Identify which cell holds the provided text, then report its [X, Y] central coordinate. 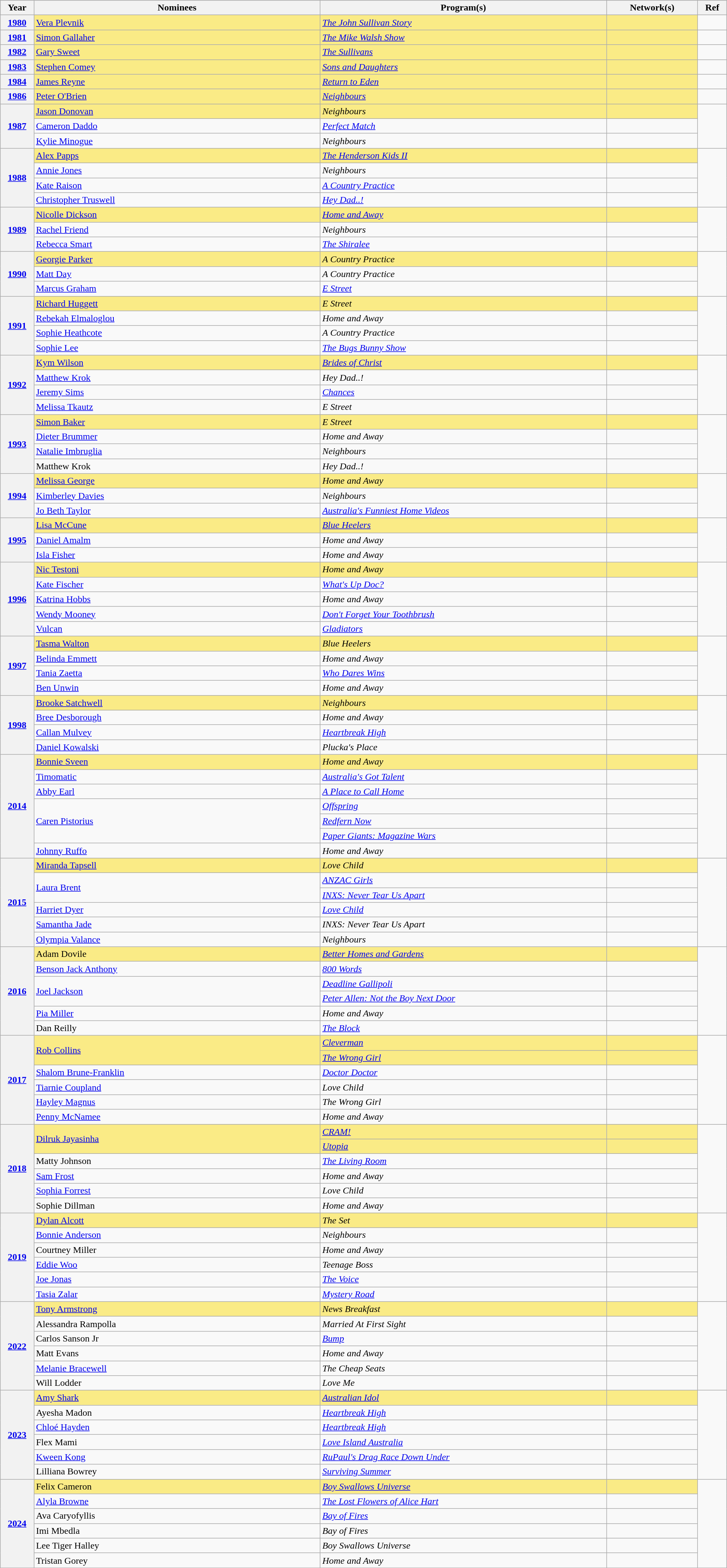
Ref [712, 8]
Simon Baker [177, 422]
The Bugs Bunny Show [463, 348]
1987 [17, 126]
Courtney Miller [177, 1250]
Tasma Walton [177, 643]
Doctor Doctor [463, 1072]
Return to Eden [463, 82]
Married At First Sight [463, 1324]
Better Homes and Gardens [463, 954]
The Cheap Seats [463, 1368]
Tania Zaetta [177, 673]
Belinda Emmett [177, 659]
1981 [17, 37]
Plucka's Place [463, 747]
2019 [17, 1257]
What's Up Doc? [463, 584]
Alessandra Rampolla [177, 1324]
Johnny Ruffo [177, 850]
Chloé Hayden [177, 1427]
Tony Armstrong [177, 1309]
Vera Plevnik [177, 23]
Cameron Daddo [177, 126]
Dan Reilly [177, 1028]
Nicolle Dickson [177, 215]
James Reyne [177, 82]
The Shiralee [463, 244]
The Henderson Kids II [463, 155]
Melissa George [177, 481]
Love Island Australia [463, 1442]
News Breakfast [463, 1309]
Richard Huggett [177, 303]
Surviving Summer [463, 1472]
Tiarnie Coupland [177, 1087]
Daniel Amalm [177, 540]
Don't Forget Your Toothbrush [463, 614]
Wendy Mooney [177, 614]
Carlos Sanson Jr [177, 1338]
Bump [463, 1338]
The Voice [463, 1279]
Natalie Imbruglia [177, 451]
Dilruk Jayasinha [177, 1139]
Rachel Friend [177, 230]
Tasia Zalar [177, 1294]
ANZAC Girls [463, 880]
2023 [17, 1435]
1991 [17, 326]
Kym Wilson [177, 362]
2018 [17, 1169]
Ben Unwin [177, 688]
Kween Kong [177, 1457]
Ayesha Madon [177, 1413]
The John Sullivan Story [463, 23]
1997 [17, 666]
Teenage Boss [463, 1265]
Joe Jonas [177, 1279]
Will Lodder [177, 1383]
Callan Mulvey [177, 732]
Sophie Lee [177, 348]
Miranda Tapsell [177, 865]
CRAM! [463, 1132]
1988 [17, 178]
Dylan Alcott [177, 1220]
Bree Desborough [177, 718]
Lee Tiger Halley [177, 1545]
Harriet Dyer [177, 910]
Bonnie Sveen [177, 762]
Amy Shark [177, 1398]
Dieter Brummer [177, 437]
Gladiators [463, 629]
Simon Gallaher [177, 37]
Adam Dovile [177, 954]
Joel Jackson [177, 991]
Utopia [463, 1146]
Program(s) [463, 8]
A Place to Call Home [463, 791]
Rob Collins [177, 1050]
Brides of Christ [463, 362]
Peter Allen: Not the Boy Next Door [463, 998]
Daniel Kowalski [177, 747]
The Mike Walsh Show [463, 37]
1990 [17, 274]
Mystery Road [463, 1294]
Sons and Daughters [463, 67]
Annie Jones [177, 170]
Year [17, 8]
Brooke Satchwell [177, 703]
The Block [463, 1028]
Nominees [177, 8]
Redfern Now [463, 821]
Felix Cameron [177, 1486]
2017 [17, 1080]
Peter O'Brien [177, 96]
Rebecca Smart [177, 244]
Imi Mbedla [177, 1531]
1994 [17, 496]
Jason Donovan [177, 111]
Katrina Hobbs [177, 599]
Australian Idol [463, 1398]
Chances [463, 392]
1995 [17, 540]
1982 [17, 52]
Sophia Forrest [177, 1191]
Lilliana Bowrey [177, 1472]
Isla Fisher [177, 555]
Alyla Browne [177, 1501]
1989 [17, 230]
Hayley Magnus [177, 1102]
Timomatic [177, 777]
Vulcan [177, 629]
Network(s) [652, 8]
800 Words [463, 969]
Kylie Minogue [177, 141]
Penny McNamee [177, 1117]
Rebekah Elmaloglou [177, 318]
The Sullivans [463, 52]
Kimberley Davies [177, 496]
1993 [17, 444]
Benson Jack Anthony [177, 969]
Gary Sweet [177, 52]
Christopher Truswell [177, 200]
Eddie Woo [177, 1265]
Melissa Tkautz [177, 407]
2022 [17, 1346]
2016 [17, 991]
Melanie Bracewell [177, 1368]
1983 [17, 67]
Matty Johnson [177, 1161]
Love Me [463, 1383]
Ava Caryofyllis [177, 1516]
The Living Room [463, 1161]
Matt Day [177, 274]
Who Dares Wins [463, 673]
2014 [17, 806]
Flex Mami [177, 1442]
Laura Brent [177, 887]
Abby Earl [177, 791]
Cleverman [463, 1043]
RuPaul's Drag Race Down Under [463, 1457]
1984 [17, 82]
Matt Evans [177, 1353]
Olympia Valance [177, 939]
Jeremy Sims [177, 392]
2024 [17, 1523]
Australia's Funniest Home Videos [463, 510]
Alex Papps [177, 155]
Sophie Dillman [177, 1206]
Marcus Graham [177, 289]
Nic Testoni [177, 570]
Lisa McCune [177, 525]
Sam Frost [177, 1176]
The Lost Flowers of Alice Hart [463, 1501]
Tristan Gorey [177, 1560]
1992 [17, 385]
Georgie Parker [177, 259]
Caren Pistorius [177, 821]
1980 [17, 23]
Australia's Got Talent [463, 777]
Jo Beth Taylor [177, 510]
2015 [17, 902]
Perfect Match [463, 126]
Kate Fischer [177, 584]
Samantha Jade [177, 925]
Shalom Brune-Franklin [177, 1072]
The Set [463, 1220]
Deadline Gallipoli [463, 984]
Paper Giants: Magazine Wars [463, 836]
1986 [17, 96]
Kate Raison [177, 185]
Offspring [463, 806]
Bonnie Anderson [177, 1235]
1996 [17, 599]
1998 [17, 725]
Pia Miller [177, 1013]
Sophie Heathcote [177, 333]
Stephen Comey [177, 67]
